Determine the [X, Y] coordinate at the center of the cell enclosing the given text.  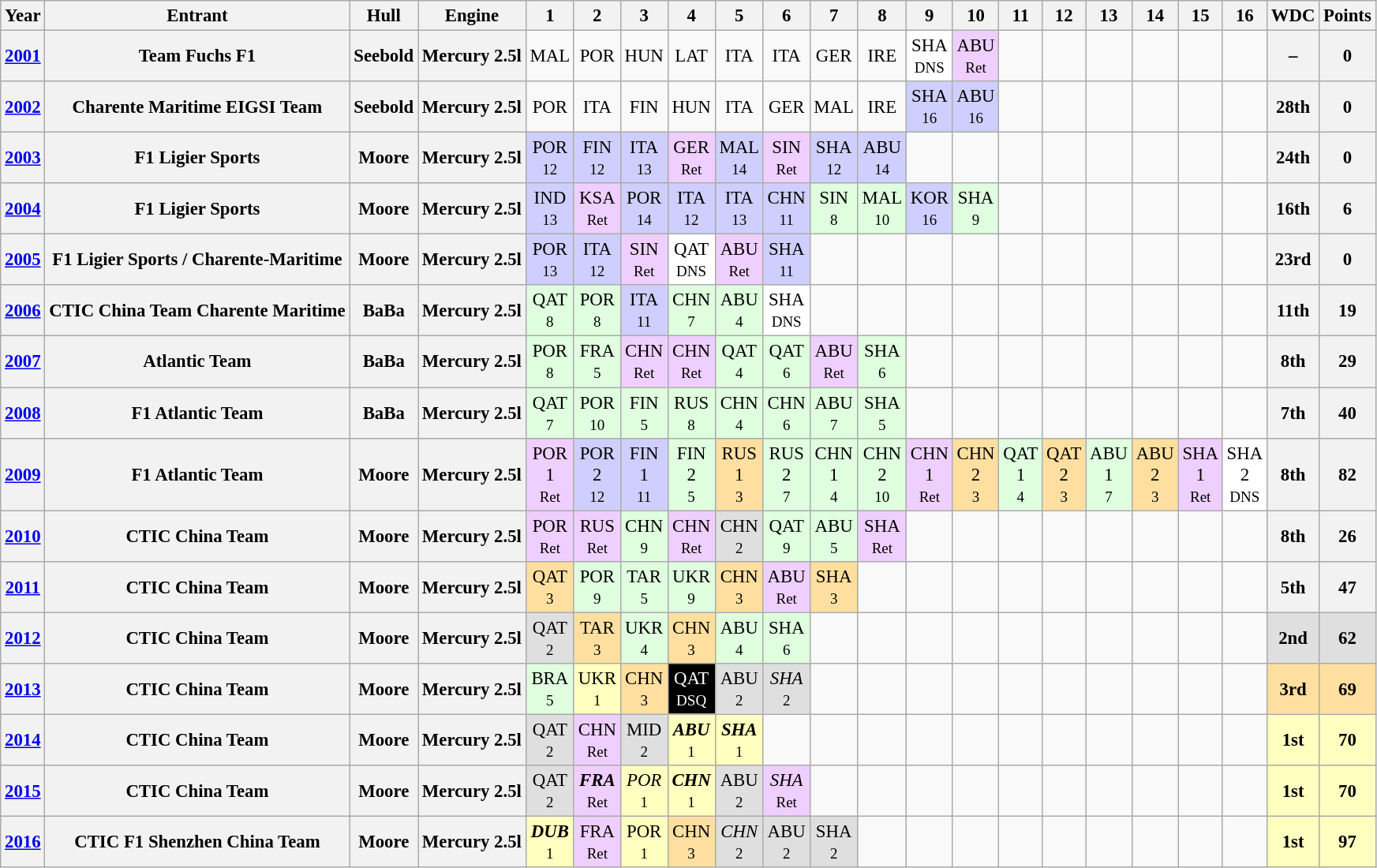
QAT9 [786, 537]
ABU1 [691, 740]
19 [1348, 311]
MAL14 [739, 158]
12 [1064, 16]
QAT7 [549, 413]
2011 [23, 587]
CHN7 [691, 311]
TAR3 [597, 638]
PORRet [549, 537]
Points [1348, 16]
2nd [1293, 638]
CHN1 [691, 791]
Team Fuchs F1 [197, 57]
POR14 [644, 208]
CHN9 [644, 537]
LAT [691, 57]
11th [1293, 311]
SHA2DNS [1244, 474]
ABU7 [833, 413]
8 [882, 16]
RUS8 [691, 413]
CHN14 [833, 474]
4 [691, 16]
BRA5 [549, 690]
ABU23 [1155, 474]
QATDNS [691, 260]
13 [1109, 16]
11 [1021, 16]
62 [1348, 638]
SHA1Ret [1200, 474]
82 [1348, 474]
16 [1244, 16]
ABU5 [833, 537]
CHN4 [739, 413]
SHA12 [833, 158]
7th [1293, 413]
SHA9 [975, 208]
SHA5 [882, 413]
2005 [23, 260]
Year [23, 16]
FRA5 [597, 361]
23rd [1293, 260]
2014 [23, 740]
2008 [23, 413]
QAT8 [549, 311]
2010 [23, 537]
69 [1348, 690]
POR12 [549, 158]
TAR5 [644, 587]
POR1Ret [549, 474]
2012 [23, 638]
ABU14 [882, 158]
Atlantic Team [197, 361]
KOR16 [930, 208]
QATDSQ [691, 690]
QAT14 [1021, 474]
9 [930, 16]
FIN5 [644, 413]
QAT6 [786, 361]
CTIC China Team Charente Maritime [197, 311]
16th [1293, 208]
POR212 [597, 474]
FIN25 [691, 474]
10 [975, 16]
SHA3 [833, 587]
FIN111 [644, 474]
28th [1293, 107]
CHN1Ret [930, 474]
– [1293, 57]
5th [1293, 587]
QAT3 [549, 587]
CTIC F1 Shenzhen China Team [197, 841]
2015 [23, 791]
Charente Maritime EIGSI Team [197, 107]
SHA16 [930, 107]
UKR9 [691, 587]
RUS27 [786, 474]
2003 [23, 158]
24th [1293, 158]
2009 [23, 474]
2004 [23, 208]
14 [1155, 16]
CHN210 [882, 474]
POR10 [597, 413]
RUSRet [597, 537]
CHN11 [786, 208]
QAT4 [739, 361]
GERRet [691, 158]
MAL10 [882, 208]
POR9 [597, 587]
UKR1 [597, 690]
2001 [23, 57]
Engine [472, 16]
5 [739, 16]
POR13 [549, 260]
2006 [23, 311]
2 [597, 16]
Entrant [197, 16]
QAT23 [1064, 474]
15 [1200, 16]
RUS13 [739, 474]
26 [1348, 537]
FIN12 [597, 158]
ABU17 [1109, 474]
FIN [644, 107]
1 [549, 16]
F1 Ligier Sports / Charente-Maritime [197, 260]
40 [1348, 413]
SIN8 [833, 208]
ITA11 [644, 311]
47 [1348, 587]
3rd [1293, 690]
ABU16 [975, 107]
MID2 [644, 740]
Hull [384, 16]
KSARet [597, 208]
2002 [23, 107]
7 [833, 16]
29 [1348, 361]
2016 [23, 841]
WDC [1293, 16]
CHN23 [975, 474]
DUB1 [549, 841]
3 [644, 16]
2007 [23, 361]
97 [1348, 841]
SHA11 [786, 260]
SHA1 [739, 740]
UKR4 [644, 638]
IND13 [549, 208]
2013 [23, 690]
CHN6 [786, 413]
